Locate the cell with the specified text and output its [X, Y] center coordinate. 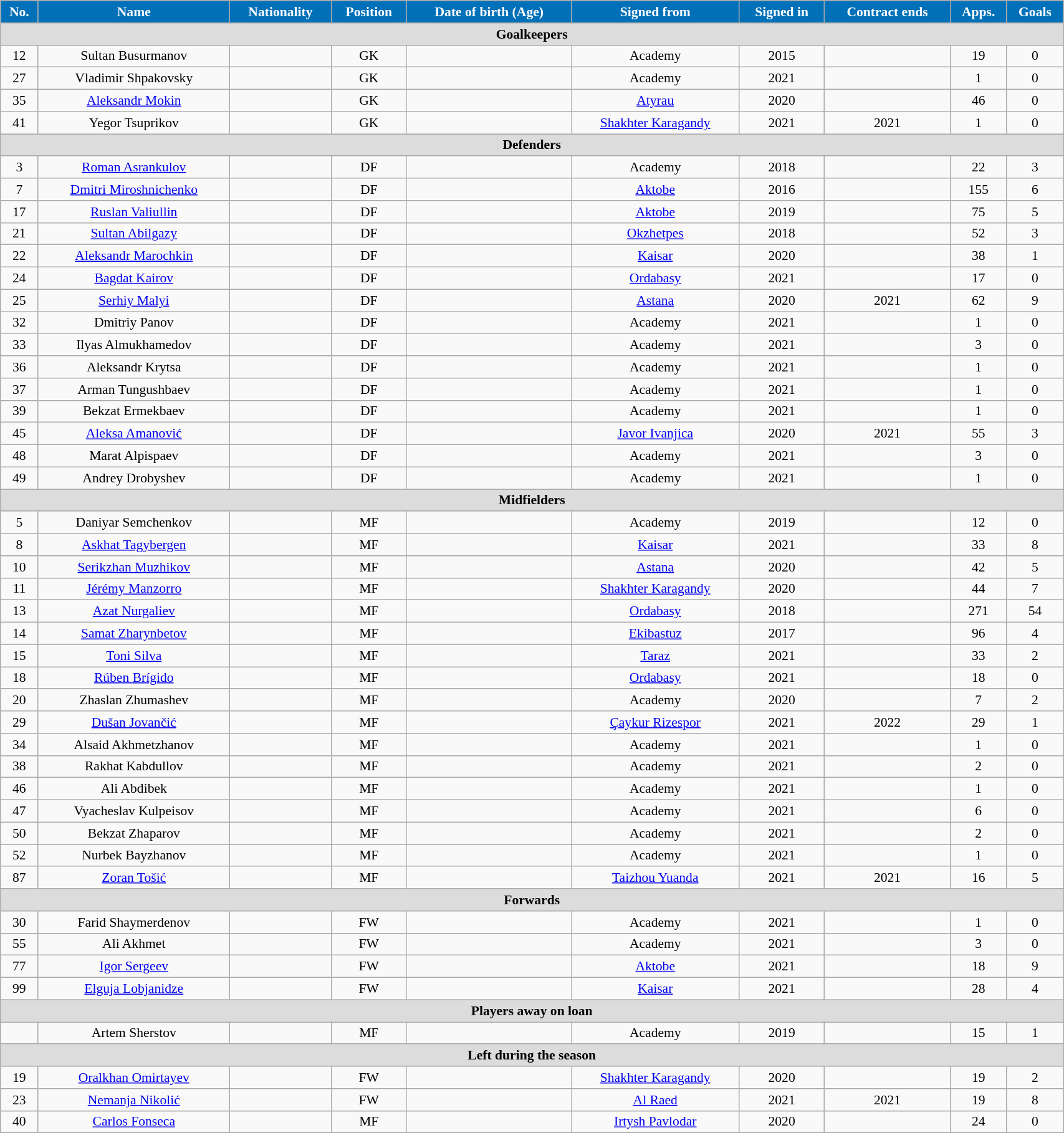
Vyacheslav Kulpeisov [134, 811]
75 [979, 212]
2022 [888, 722]
Roman Asrankulov [134, 168]
28 [979, 989]
Vladimir Shpakovsky [134, 79]
2016 [782, 189]
Forwards [532, 900]
155 [979, 189]
Rúben Brígido [134, 678]
Alsaid Akhmetzhanov [134, 745]
45 [19, 434]
Taraz [655, 656]
25 [19, 300]
Jérémy Manzorro [134, 589]
20 [19, 700]
Nurbek Bayzhanov [134, 856]
No. [19, 12]
47 [19, 811]
Artem Sherstov [134, 1033]
27 [19, 79]
2015 [782, 56]
Bagdat Kairov [134, 279]
Al Raed [655, 1100]
Arman Tungushbaev [134, 390]
Askhat Tagybergen [134, 545]
Carlos Fonseca [134, 1122]
Ilyas Almukhamedov [134, 345]
Dmitri Miroshnichenko [134, 189]
Çaykur Rizespor [655, 722]
21 [19, 234]
Aleksandr Marochkin [134, 256]
Midfielders [532, 500]
271 [979, 611]
Atyrau [655, 101]
32 [19, 323]
Left during the season [532, 1056]
Okzhetpes [655, 234]
35 [19, 101]
Apps. [979, 12]
36 [19, 367]
41 [19, 123]
54 [1035, 611]
34 [19, 745]
Defenders [532, 145]
Goals [1035, 12]
40 [19, 1122]
Goalkeepers [532, 34]
Signed from [655, 12]
11 [19, 589]
49 [19, 478]
Bekzat Ermekbaev [134, 411]
77 [19, 967]
2017 [782, 634]
99 [19, 989]
Position [369, 12]
Ali Abdibek [134, 789]
62 [979, 300]
Dmitriy Panov [134, 323]
Date of birth (Age) [489, 12]
Signed in [782, 12]
Toni Silva [134, 656]
Aleksandr Krytsa [134, 367]
Farid Shaymerdenov [134, 922]
39 [19, 411]
44 [979, 589]
Serhiy Malyi [134, 300]
42 [979, 567]
Irtysh Pavlodar [655, 1122]
87 [19, 878]
Players away on loan [532, 1011]
Ekibastuz [655, 634]
14 [19, 634]
Nemanja Nikolić [134, 1100]
Ali Akhmet [134, 944]
13 [19, 611]
Bekzat Zhaparov [134, 833]
Rakhat Kabdullov [134, 767]
Ruslan Valiullin [134, 212]
Nationality [280, 12]
96 [979, 634]
Aleksa Amanović [134, 434]
Igor Sergeev [134, 967]
16 [979, 878]
Zoran Tošić [134, 878]
50 [19, 833]
Taizhou Yuanda [655, 878]
Oralkhan Omirtayev [134, 1078]
Yegor Tsuprikov [134, 123]
30 [19, 922]
Sultan Abilgazy [134, 234]
Javor Ivanjica [655, 434]
Dušan Jovančić [134, 722]
Elguja Lobjanidze [134, 989]
Contract ends [888, 12]
Samat Zharynbetov [134, 634]
Sultan Busurmanov [134, 56]
Marat Alpispaev [134, 456]
Zhaslan Zhumashev [134, 700]
Daniyar Semchenkov [134, 523]
Serikzhan Muzhikov [134, 567]
Name [134, 12]
37 [19, 390]
23 [19, 1100]
10 [19, 567]
Azat Nurgaliev [134, 611]
Aleksandr Mokin [134, 101]
48 [19, 456]
Andrey Drobyshev [134, 478]
